Detect which cell encompasses the target text, then output its [X, Y] center coordinate. 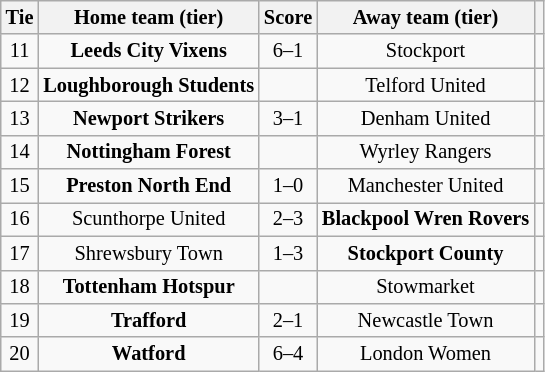
Loughborough Students [148, 85]
Newcastle Town [426, 320]
Stowmarket [426, 287]
Tie [20, 17]
Trafford [148, 320]
Nottingham Forest [148, 152]
Tottenham Hotspur [148, 287]
19 [20, 320]
6–1 [288, 51]
3–1 [288, 118]
17 [20, 253]
Preston North End [148, 186]
Score [288, 17]
13 [20, 118]
18 [20, 287]
Shrewsbury Town [148, 253]
14 [20, 152]
11 [20, 51]
London Women [426, 354]
20 [20, 354]
2–3 [288, 219]
Denham United [426, 118]
15 [20, 186]
Stockport [426, 51]
Manchester United [426, 186]
Newport Strikers [148, 118]
16 [20, 219]
1–0 [288, 186]
6–4 [288, 354]
Stockport County [426, 253]
Blackpool Wren Rovers [426, 219]
Home team (tier) [148, 17]
2–1 [288, 320]
Telford United [426, 85]
Away team (tier) [426, 17]
Wyrley Rangers [426, 152]
Leeds City Vixens [148, 51]
1–3 [288, 253]
Scunthorpe United [148, 219]
12 [20, 85]
Watford [148, 354]
